Return the [x, y] coordinate for the center point of the cell that contains the specified text.  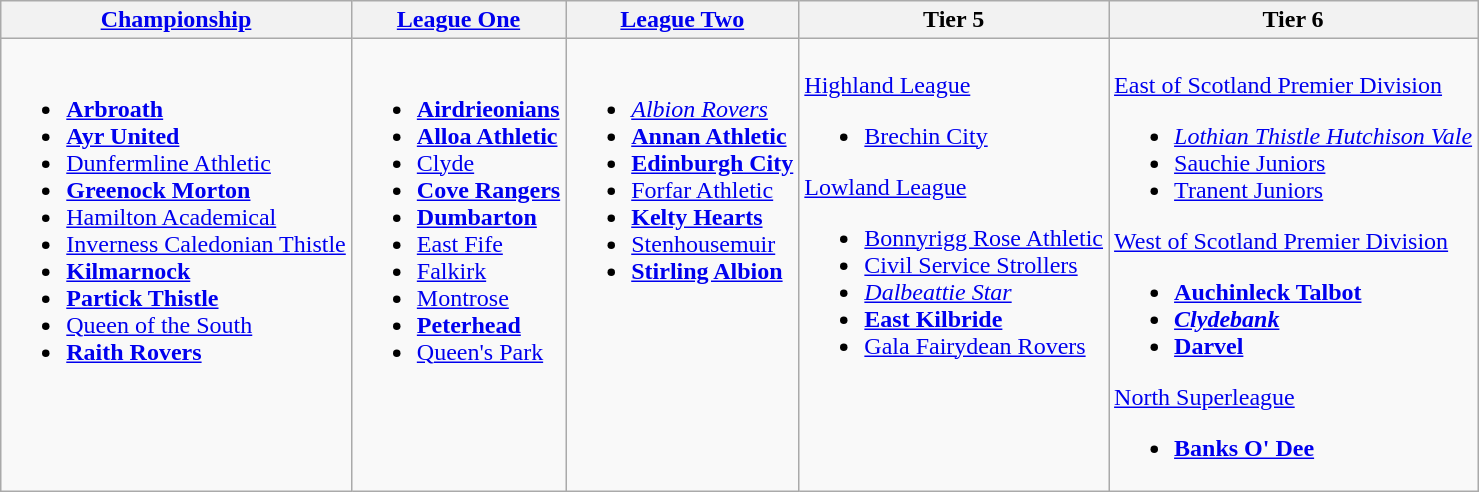
Tier 6 [1294, 20]
Tier 5 [954, 20]
AirdrieoniansAlloa AthleticClydeCove RangersDumbartonEast FifeFalkirkMontrosePeterheadQueen's Park [458, 265]
League Two [682, 20]
Highland LeagueBrechin CityLowland LeagueBonnyrigg Rose AthleticCivil Service StrollersDalbeattie StarEast KilbrideGala Fairydean Rovers [954, 265]
League One [458, 20]
Championship [176, 20]
Albion RoversAnnan AthleticEdinburgh CityForfar AthleticKelty HeartsStenhousemuirStirling Albion [682, 265]
